Determine the [X, Y] coordinate at the center of the cell enclosing the given text.  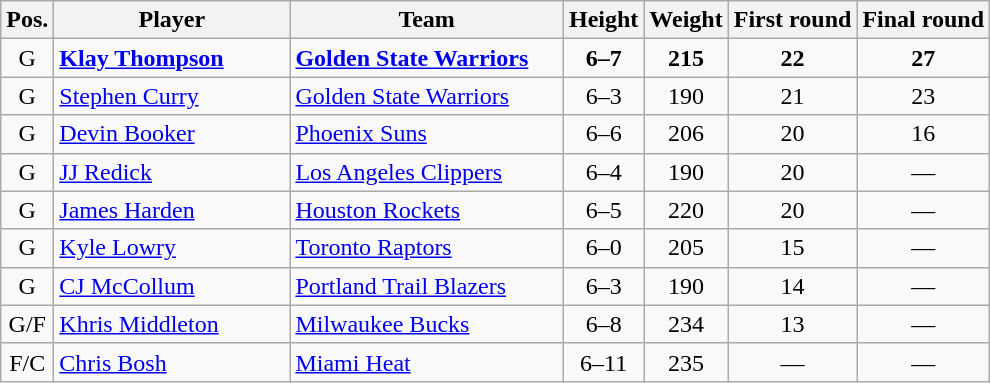
Weight [686, 20]
21 [792, 96]
Klay Thompson [172, 58]
Milwaukee Bucks [427, 324]
Kyle Lowry [172, 248]
CJ McCollum [172, 286]
Chris Bosh [172, 362]
Height [603, 20]
235 [686, 362]
16 [924, 134]
15 [792, 248]
F/C [28, 362]
220 [686, 210]
Stephen Curry [172, 96]
23 [924, 96]
22 [792, 58]
6–5 [603, 210]
6–8 [603, 324]
Los Angeles Clippers [427, 172]
205 [686, 248]
Khris Middleton [172, 324]
First round [792, 20]
JJ Redick [172, 172]
6–4 [603, 172]
234 [686, 324]
Toronto Raptors [427, 248]
6–6 [603, 134]
Phoenix Suns [427, 134]
Pos. [28, 20]
6–0 [603, 248]
206 [686, 134]
27 [924, 58]
Portland Trail Blazers [427, 286]
215 [686, 58]
14 [792, 286]
James Harden [172, 210]
Houston Rockets [427, 210]
G/F [28, 324]
13 [792, 324]
Team [427, 20]
Miami Heat [427, 362]
Devin Booker [172, 134]
6–7 [603, 58]
Player [172, 20]
6–11 [603, 362]
Final round [924, 20]
